Pinpoint the cell where the given text exists, returning its [x, y] midpoint coordinate. 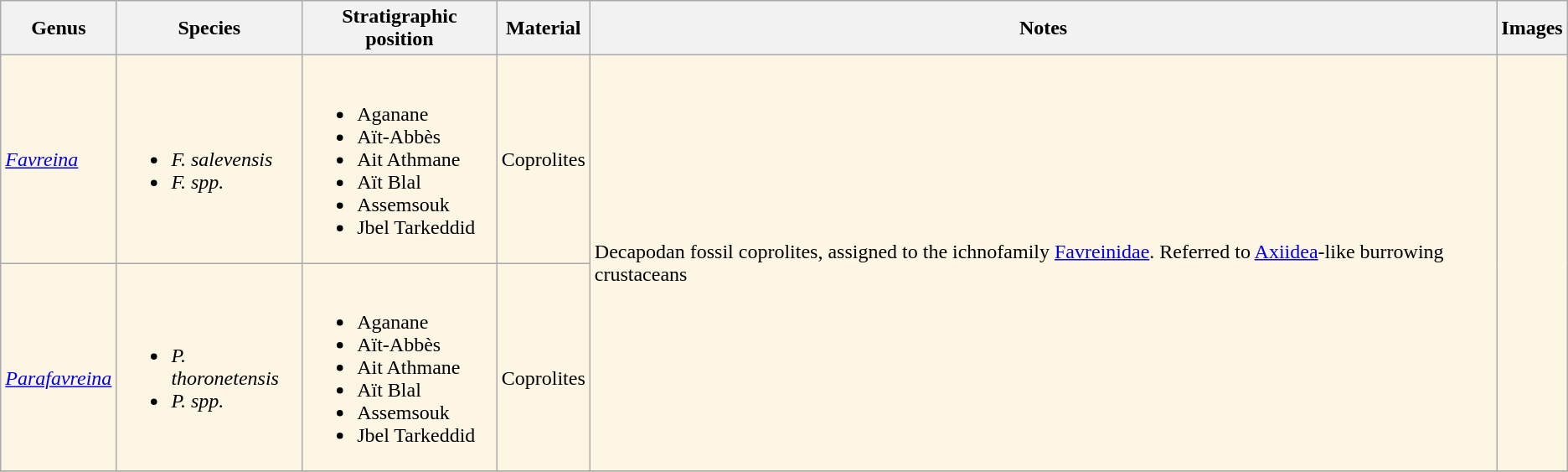
Favreina [59, 159]
Parafavreina [59, 367]
Notes [1044, 29]
Images [1532, 29]
Species [209, 29]
Stratigraphic position [400, 29]
P. thoronetensisP. spp. [209, 367]
Genus [59, 29]
F. salevensisF. spp. [209, 159]
Material [543, 29]
Decapodan fossil coprolites, assigned to the ichnofamily Favreinidae. Referred to Axiidea-like burrowing crustaceans [1044, 263]
